Locate the cell with the specified text and output its [x, y] center coordinate. 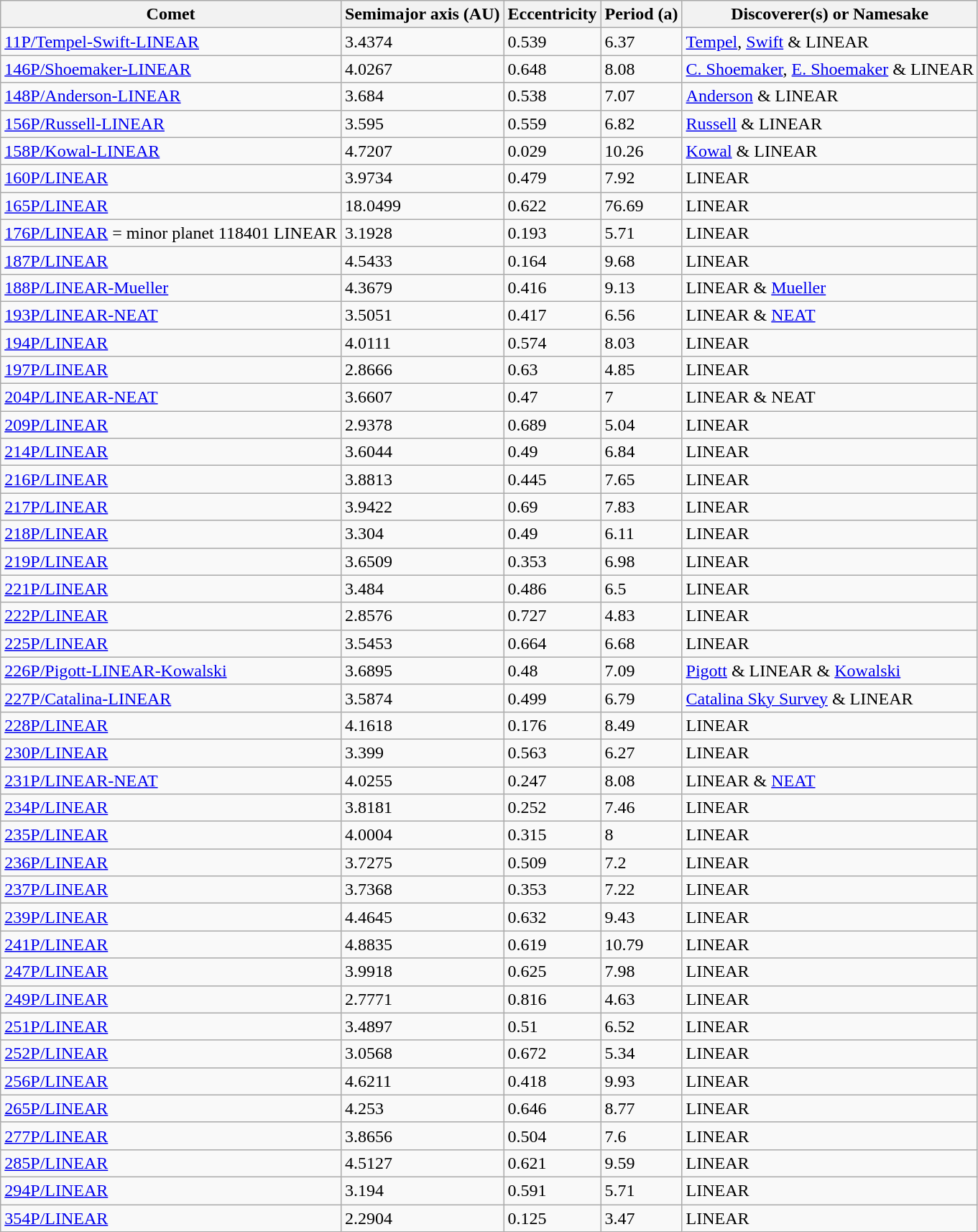
0.539 [552, 42]
217P/LINEAR [171, 507]
0.619 [552, 944]
193P/LINEAR-NEAT [171, 315]
6.27 [641, 753]
156P/Russell-LINEAR [171, 124]
4.7207 [423, 151]
354P/LINEAR [171, 1218]
227P/Catalina-LINEAR [171, 698]
4.253 [423, 1108]
148P/Anderson-LINEAR [171, 96]
3.6607 [423, 397]
2.8666 [423, 370]
0.417 [552, 315]
239P/LINEAR [171, 917]
3.595 [423, 124]
3.5874 [423, 698]
7.22 [641, 890]
0.125 [552, 1218]
Period (a) [641, 14]
3.6895 [423, 671]
0.559 [552, 124]
234P/LINEAR [171, 808]
197P/LINEAR [171, 370]
4.63 [641, 999]
247P/LINEAR [171, 972]
18.0499 [423, 206]
6.5 [641, 589]
LINEAR & Mueller [829, 288]
3.684 [423, 96]
Semimajor axis (AU) [423, 14]
236P/LINEAR [171, 863]
3.9918 [423, 972]
228P/LINEAR [171, 725]
7.83 [641, 507]
221P/LINEAR [171, 589]
3.6044 [423, 452]
216P/LINEAR [171, 479]
165P/LINEAR [171, 206]
3.9422 [423, 507]
277P/LINEAR [171, 1136]
4.1618 [423, 725]
6.56 [641, 315]
0.418 [552, 1081]
230P/LINEAR [171, 753]
0.689 [552, 425]
237P/LINEAR [171, 890]
194P/LINEAR [171, 343]
0.672 [552, 1054]
7.98 [641, 972]
3.5051 [423, 315]
0.664 [552, 643]
0.193 [552, 233]
3.6509 [423, 561]
294P/LINEAR [171, 1190]
5.04 [641, 425]
6.11 [641, 534]
4.0267 [423, 69]
285P/LINEAR [171, 1163]
3.4897 [423, 1026]
0.499 [552, 698]
0.504 [552, 1136]
4.0255 [423, 780]
0.63 [552, 370]
0.416 [552, 288]
0.646 [552, 1108]
209P/LINEAR [171, 425]
158P/Kowal-LINEAR [171, 151]
0.029 [552, 151]
0.622 [552, 206]
176P/LINEAR = minor planet 118401 LINEAR [171, 233]
0.625 [552, 972]
3.399 [423, 753]
214P/LINEAR [171, 452]
Pigott & LINEAR & Kowalski [829, 671]
160P/LINEAR [171, 178]
0.563 [552, 753]
252P/LINEAR [171, 1054]
3.8813 [423, 479]
7.07 [641, 96]
219P/LINEAR [171, 561]
7 [641, 397]
187P/LINEAR [171, 260]
0.164 [552, 260]
3.7275 [423, 863]
9.13 [641, 288]
6.52 [641, 1026]
2.2904 [423, 1218]
Catalina Sky Survey & LINEAR [829, 698]
4.8835 [423, 944]
256P/LINEAR [171, 1081]
225P/LINEAR [171, 643]
0.48 [552, 671]
0.247 [552, 780]
265P/LINEAR [171, 1108]
0.51 [552, 1026]
3.0568 [423, 1054]
3.194 [423, 1190]
2.8576 [423, 616]
Eccentricity [552, 14]
C. Shoemaker, E. Shoemaker & LINEAR [829, 69]
Russell & LINEAR [829, 124]
0.252 [552, 808]
7.6 [641, 1136]
11P/Tempel-Swift-LINEAR [171, 42]
4.6211 [423, 1081]
0.315 [552, 835]
7.65 [641, 479]
0.176 [552, 725]
6.37 [641, 42]
0.538 [552, 96]
0.69 [552, 507]
0.632 [552, 917]
0.509 [552, 863]
6.68 [641, 643]
4.4645 [423, 917]
4.5433 [423, 260]
0.486 [552, 589]
5.34 [641, 1054]
249P/LINEAR [171, 999]
0.47 [552, 397]
188P/LINEAR-Mueller [171, 288]
6.98 [641, 561]
226P/Pigott-LINEAR-Kowalski [171, 671]
7.46 [641, 808]
9.68 [641, 260]
9.93 [641, 1081]
76.69 [641, 206]
0.816 [552, 999]
Tempel, Swift & LINEAR [829, 42]
4.0004 [423, 835]
3.4374 [423, 42]
4.5127 [423, 1163]
10.26 [641, 151]
Comet [171, 14]
7.2 [641, 863]
218P/LINEAR [171, 534]
241P/LINEAR [171, 944]
6.82 [641, 124]
3.7368 [423, 890]
3.47 [641, 1218]
3.5453 [423, 643]
7.09 [641, 671]
Kowal & LINEAR [829, 151]
0.591 [552, 1190]
7.92 [641, 178]
222P/LINEAR [171, 616]
2.9378 [423, 425]
4.0111 [423, 343]
3.8181 [423, 808]
251P/LINEAR [171, 1026]
8.49 [641, 725]
6.79 [641, 698]
6.84 [641, 452]
231P/LINEAR-NEAT [171, 780]
204P/LINEAR-NEAT [171, 397]
4.85 [641, 370]
10.79 [641, 944]
9.59 [641, 1163]
0.648 [552, 69]
9.43 [641, 917]
Anderson & LINEAR [829, 96]
235P/LINEAR [171, 835]
8.03 [641, 343]
0.621 [552, 1163]
4.3679 [423, 288]
0.727 [552, 616]
3.9734 [423, 178]
2.7771 [423, 999]
8.77 [641, 1108]
0.574 [552, 343]
3.484 [423, 589]
3.8656 [423, 1136]
146P/Shoemaker-LINEAR [171, 69]
4.83 [641, 616]
8 [641, 835]
3.1928 [423, 233]
3.304 [423, 534]
0.479 [552, 178]
0.445 [552, 479]
Discoverer(s) or Namesake [829, 14]
